From the cell containing the given text, extract its center point as (x, y) coordinate. 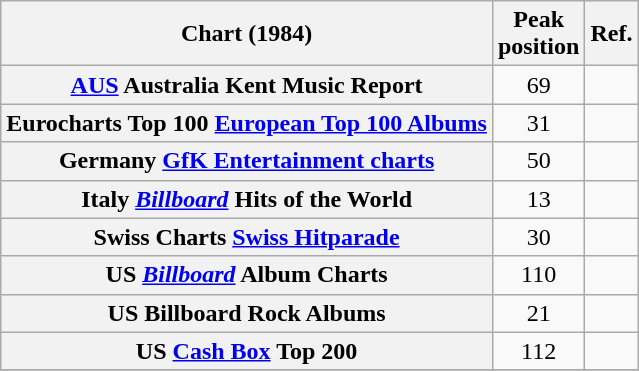
50 (538, 161)
Chart (1984) (247, 34)
110 (538, 275)
Eurocharts Top 100 European Top 100 Albums (247, 123)
31 (538, 123)
112 (538, 351)
Peak position (538, 34)
21 (538, 313)
30 (538, 237)
US Billboard Rock Albums (247, 313)
AUS Australia Kent Music Report (247, 85)
Ref. (612, 34)
US Cash Box Top 200 (247, 351)
Swiss Charts Swiss Hitparade (247, 237)
69 (538, 85)
13 (538, 199)
Italy Billboard Hits of the World (247, 199)
US Billboard Album Charts (247, 275)
Germany GfK Entertainment charts (247, 161)
